Scan for the cell matching the given text and deliver its (X, Y) coordinate at center. 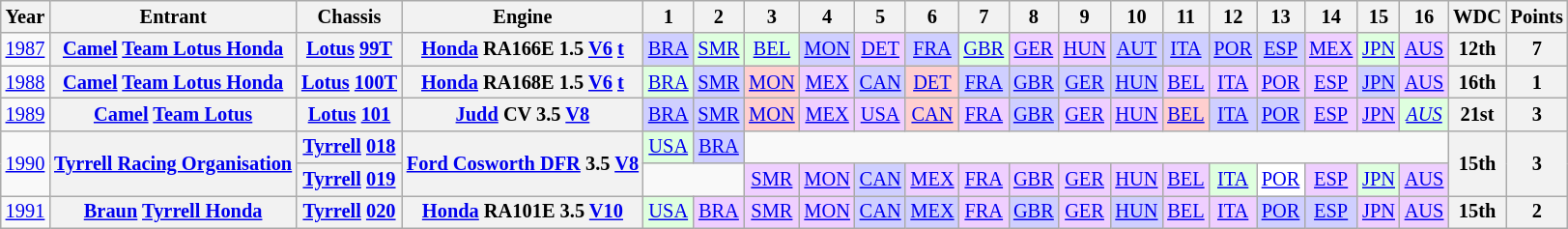
21st (1477, 114)
4 (827, 16)
AUT (1136, 49)
Year (25, 16)
8 (1034, 16)
14 (1331, 16)
Honda RA168E 1.5 V6 t (523, 82)
Lotus 101 (350, 114)
1987 (25, 49)
Ford Cosworth DFR 3.5 V8 (523, 162)
12th (1477, 49)
Tyrrell 019 (350, 180)
1988 (25, 82)
Tyrrell Racing Organisation (173, 162)
Entrant (173, 16)
12 (1233, 16)
Points (1537, 16)
9 (1085, 16)
Chassis (350, 16)
Braun Tyrrell Honda (173, 212)
11 (1185, 16)
15 (1379, 16)
Judd CV 3.5 V8 (523, 114)
Camel Team Lotus (173, 114)
Lotus 99T (350, 49)
1990 (25, 162)
16th (1477, 82)
WDC (1477, 16)
10 (1136, 16)
Tyrrell 018 (350, 147)
13 (1281, 16)
Lotus 100T (350, 82)
16 (1424, 16)
1991 (25, 212)
Tyrrell 020 (350, 212)
Engine (523, 16)
5 (881, 16)
Honda RA166E 1.5 V6 t (523, 49)
1989 (25, 114)
6 (931, 16)
Honda RA101E 3.5 V10 (523, 212)
